Determine the [X, Y] coordinate at the center of the cell enclosing the given text.  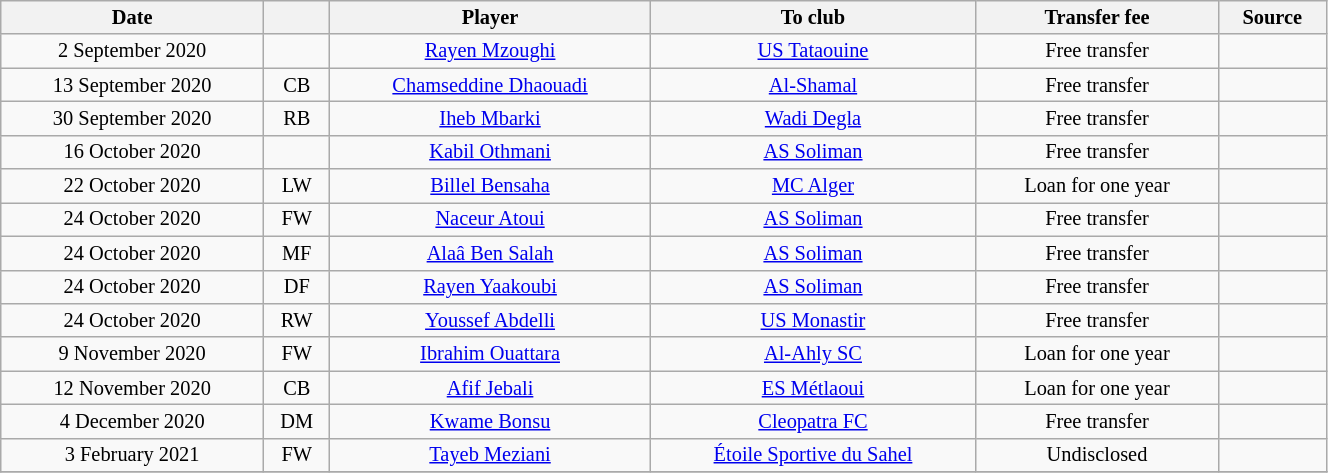
US Monastir [813, 320]
DM [297, 421]
16 October 2020 [132, 152]
Undisclosed [1097, 455]
2 September 2020 [132, 51]
Iheb Mbarki [490, 118]
Tayeb Meziani [490, 455]
Rayen Yaakoubi [490, 287]
4 December 2020 [132, 421]
Étoile Sportive du Sahel [813, 455]
Alaâ Ben Salah [490, 253]
Kwame Bonsu [490, 421]
Al-Shamal [813, 85]
Player [490, 17]
Wadi Degla [813, 118]
3 February 2021 [132, 455]
MF [297, 253]
Kabil Othmani [490, 152]
RW [297, 320]
LW [297, 186]
Afif Jebali [490, 388]
Source [1272, 17]
To club [813, 17]
22 October 2020 [132, 186]
12 November 2020 [132, 388]
DF [297, 287]
Date [132, 17]
US Tataouine [813, 51]
Youssef Abdelli [490, 320]
13 September 2020 [132, 85]
9 November 2020 [132, 354]
ES Métlaoui [813, 388]
Naceur Atoui [490, 219]
Ibrahim Ouattara [490, 354]
Al-Ahly SC [813, 354]
Transfer fee [1097, 17]
MC Alger [813, 186]
30 September 2020 [132, 118]
Rayen Mzoughi [490, 51]
Chamseddine Dhaouadi [490, 85]
Cleopatra FC [813, 421]
RB [297, 118]
Billel Bensaha [490, 186]
